Locate the cell with the specified text and output its (x, y) center coordinate. 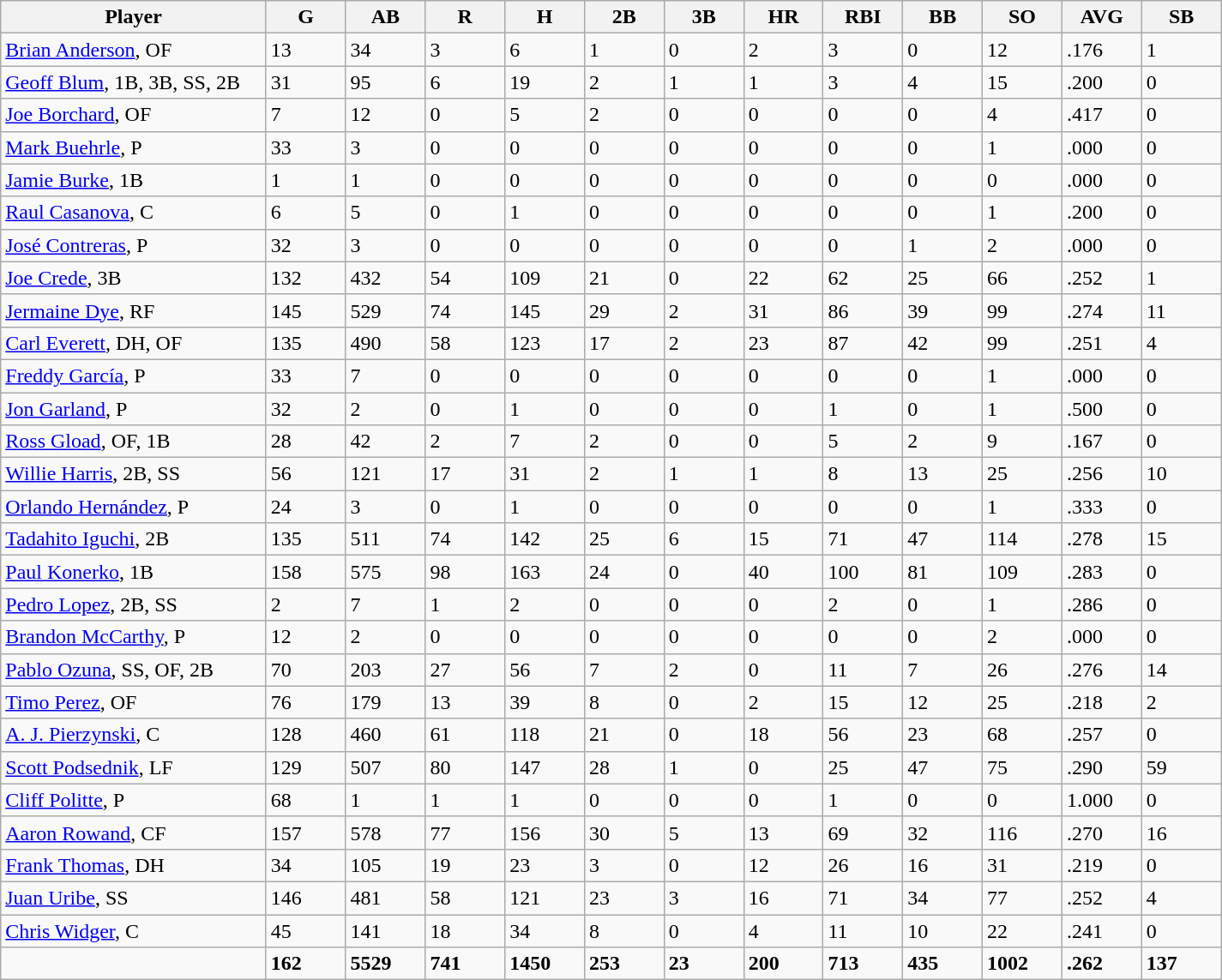
SO (1022, 17)
.256 (1101, 474)
27 (465, 670)
Scott Podsednik, LF (134, 767)
490 (386, 343)
575 (386, 572)
.290 (1101, 767)
.219 (1101, 865)
116 (1022, 833)
432 (386, 278)
Tadahito Iguchi, 2B (134, 539)
5529 (386, 964)
HR (784, 17)
AVG (1101, 17)
86 (863, 310)
Joe Borchard, OF (134, 115)
146 (305, 898)
75 (1022, 767)
Willie Harris, 2B, SS (134, 474)
529 (386, 310)
.500 (1101, 409)
Jamie Burke, 1B (134, 180)
Orlando Hernández, P (134, 507)
2B (624, 17)
Jermaine Dye, RF (134, 310)
118 (545, 735)
147 (545, 767)
Pablo Ozuna, SS, OF, 2B (134, 670)
.251 (1101, 343)
179 (386, 702)
Pedro Lopez, 2B, SS (134, 604)
Joe Crede, 3B (134, 278)
45 (305, 930)
100 (863, 572)
59 (1182, 767)
163 (545, 572)
Freddy García, P (134, 376)
142 (545, 539)
511 (386, 539)
481 (386, 898)
.218 (1101, 702)
253 (624, 964)
507 (386, 767)
Player (134, 17)
.274 (1101, 310)
200 (784, 964)
158 (305, 572)
98 (465, 572)
Chris Widger, C (134, 930)
70 (305, 670)
AB (386, 17)
29 (624, 310)
141 (386, 930)
137 (1182, 964)
713 (863, 964)
.286 (1101, 604)
1450 (545, 964)
87 (863, 343)
61 (465, 735)
.333 (1101, 507)
40 (784, 572)
460 (386, 735)
80 (465, 767)
.257 (1101, 735)
132 (305, 278)
14 (1182, 670)
69 (863, 833)
1.000 (1101, 800)
.167 (1101, 442)
.278 (1101, 539)
114 (1022, 539)
95 (386, 82)
105 (386, 865)
30 (624, 833)
9 (1022, 442)
Mark Buehrle, P (134, 147)
Cliff Politte, P (134, 800)
203 (386, 670)
578 (386, 833)
Carl Everett, DH, OF (134, 343)
3B (703, 17)
Brian Anderson, OF (134, 50)
123 (545, 343)
741 (465, 964)
Juan Uribe, SS (134, 898)
Timo Perez, OF (134, 702)
1002 (1022, 964)
R (465, 17)
Geoff Blum, 1B, 3B, SS, 2B (134, 82)
.283 (1101, 572)
Ross Gload, OF, 1B (134, 442)
BB (943, 17)
.262 (1101, 964)
Frank Thomas, DH (134, 865)
.176 (1101, 50)
76 (305, 702)
SB (1182, 17)
129 (305, 767)
435 (943, 964)
128 (305, 735)
.241 (1101, 930)
José Contreras, P (134, 245)
Raul Casanova, C (134, 213)
156 (545, 833)
.276 (1101, 670)
G (305, 17)
62 (863, 278)
RBI (863, 17)
A. J. Pierzynski, C (134, 735)
.270 (1101, 833)
81 (943, 572)
54 (465, 278)
66 (1022, 278)
Jon Garland, P (134, 409)
Brandon McCarthy, P (134, 637)
.417 (1101, 115)
H (545, 17)
Aaron Rowand, CF (134, 833)
157 (305, 833)
162 (305, 964)
Paul Konerko, 1B (134, 572)
